Pinpoint the cell where the given text exists, returning its [X, Y] midpoint coordinate. 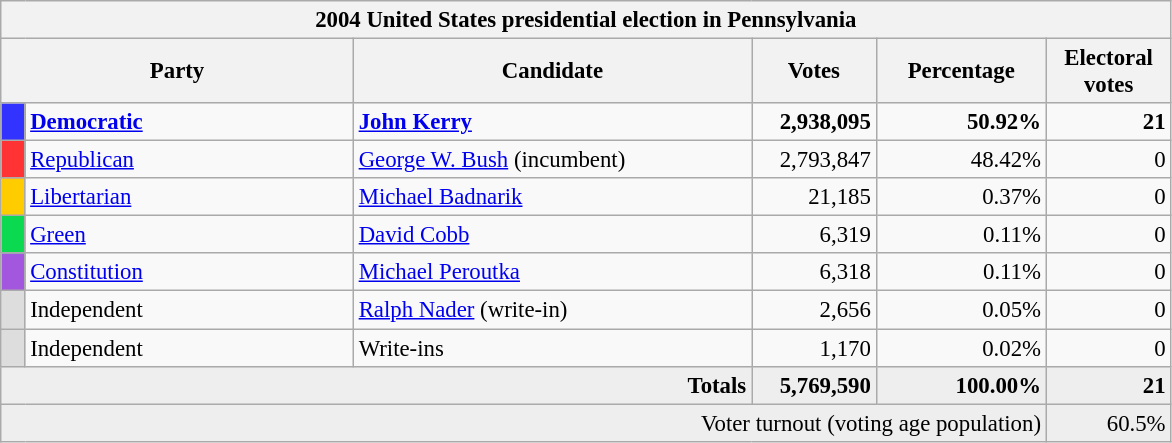
Libertarian [189, 197]
Voter turnout (voting age population) [524, 423]
2,938,095 [814, 122]
0.02% [961, 348]
Michael Badnarik [552, 197]
Democratic [189, 122]
Republican [189, 160]
Totals [376, 385]
2,656 [814, 310]
100.00% [961, 385]
Votes [814, 72]
21,185 [814, 197]
Write-ins [552, 348]
0.05% [961, 310]
6,318 [814, 273]
Green [189, 235]
Percentage [961, 72]
2,793,847 [814, 160]
1,170 [814, 348]
60.5% [1108, 423]
Ralph Nader (write-in) [552, 310]
0.37% [961, 197]
John Kerry [552, 122]
David Cobb [552, 235]
Party [178, 72]
2004 United States presidential election in Pennsylvania [586, 20]
6,319 [814, 235]
George W. Bush (incumbent) [552, 160]
Electoral votes [1108, 72]
Michael Peroutka [552, 273]
48.42% [961, 160]
50.92% [961, 122]
Candidate [552, 72]
Constitution [189, 273]
5,769,590 [814, 385]
